Determine the (x, y) coordinate at the center of the cell enclosing the given text.  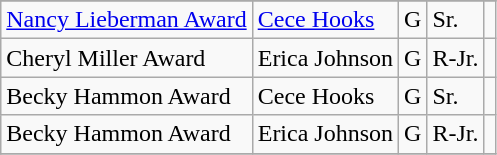
Nancy Lieberman Award (126, 20)
Cheryl Miller Award (126, 58)
